Find where the given text appears and provide that cell's center as [x, y] coordinate. 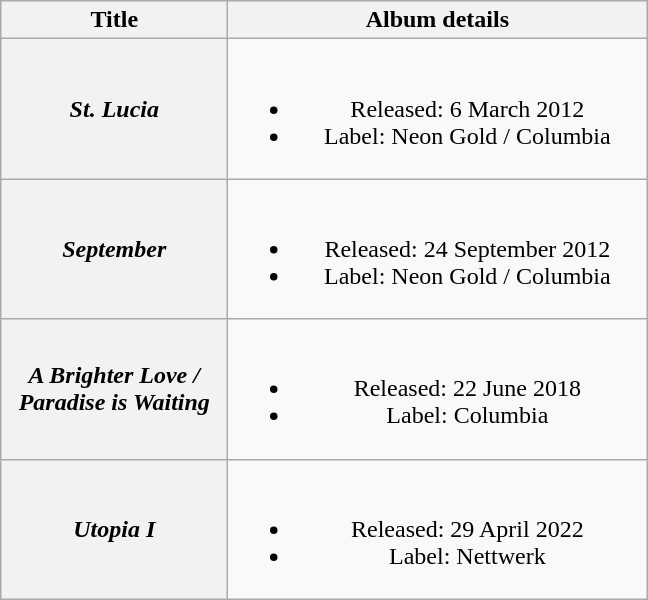
Utopia I [114, 529]
Released: 22 June 2018Label: Columbia [438, 389]
St. Lucia [114, 109]
A Brighter Love / Paradise is Waiting [114, 389]
Title [114, 20]
September [114, 249]
Released: 24 September 2012Label: Neon Gold / Columbia [438, 249]
Released: 29 April 2022Label: Nettwerk [438, 529]
Album details [438, 20]
Released: 6 March 2012Label: Neon Gold / Columbia [438, 109]
